Determine the (x, y) coordinate at the center of the cell enclosing the given text.  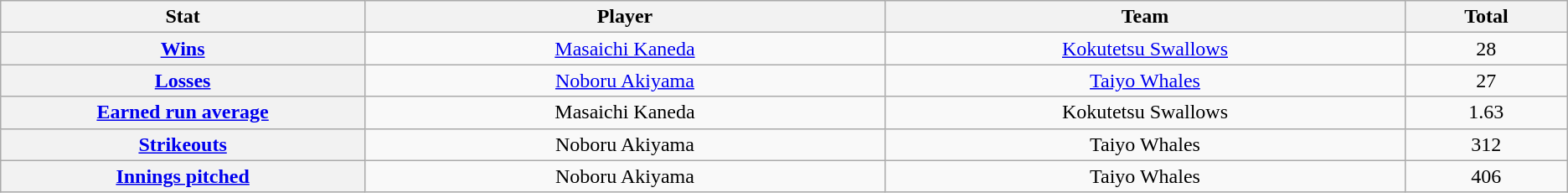
Wins (183, 49)
Stat (183, 17)
Earned run average (183, 112)
Team (1144, 17)
Innings pitched (183, 176)
406 (1486, 176)
Losses (183, 81)
Player (625, 17)
312 (1486, 144)
28 (1486, 49)
Total (1486, 17)
27 (1486, 81)
Strikeouts (183, 144)
1.63 (1486, 112)
